Identify which cell holds the provided text, then report its [x, y] central coordinate. 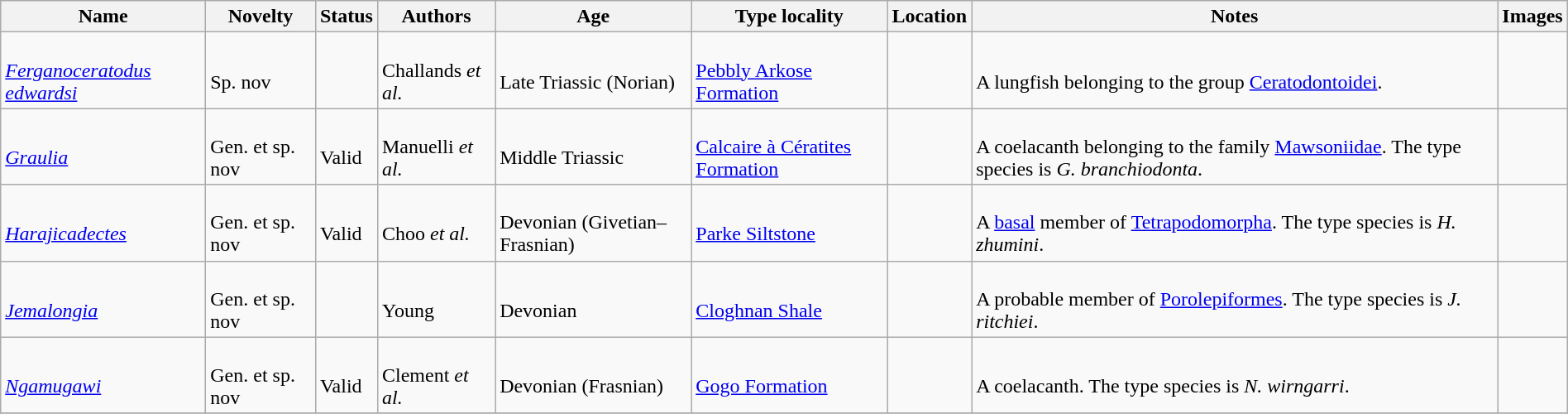
Novelty [261, 17]
Devonian (Frasnian) [594, 375]
Devonian (Givetian–Frasnian) [594, 223]
Cloghnan Shale [789, 299]
Gogo Formation [789, 375]
Jemalongia [103, 299]
Manuelli et al. [436, 147]
Notes [1235, 17]
Status [346, 17]
Type locality [789, 17]
Sp. nov [261, 70]
A coelacanth. The type species is N. wirngarri. [1235, 375]
Name [103, 17]
Location [930, 17]
Choo et al. [436, 223]
Images [1532, 17]
Pebbly Arkose Formation [789, 70]
Middle Triassic [594, 147]
A lungfish belonging to the group Ceratodontoidei. [1235, 70]
Young [436, 299]
A basal member of Tetrapodomorpha. The type species is H. zhumini. [1235, 223]
Ngamugawi [103, 375]
Parke Siltstone [789, 223]
A probable member of Porolepiformes. The type species is J. ritchiei. [1235, 299]
Clement et al. [436, 375]
Ferganoceratodus edwardsi [103, 70]
Harajicadectes [103, 223]
Challands et al. [436, 70]
Age [594, 17]
Authors [436, 17]
Late Triassic (Norian) [594, 70]
A coelacanth belonging to the family Mawsoniidae. The type species is G. branchiodonta. [1235, 147]
Devonian [594, 299]
Calcaire à Cératites Formation [789, 147]
Graulia [103, 147]
